Locate the cell with the specified text and output its (x, y) center coordinate. 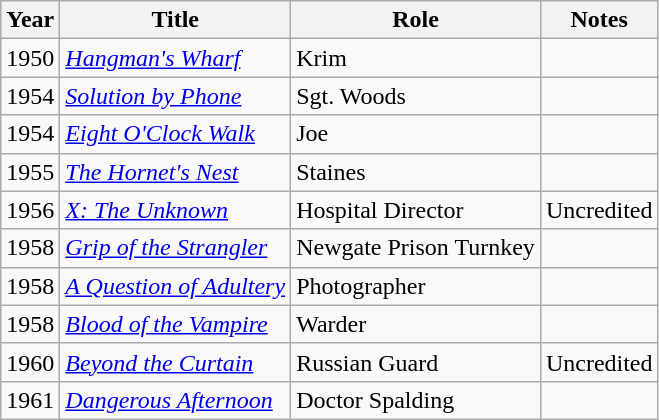
1956 (30, 210)
Solution by Phone (176, 96)
A Question of Adultery (176, 286)
Doctor Spalding (416, 400)
Grip of the Strangler (176, 248)
Staines (416, 172)
Warder (416, 324)
Notes (599, 20)
Blood of the Vampire (176, 324)
Krim (416, 58)
Joe (416, 134)
Newgate Prison Turnkey (416, 248)
X: The Unknown (176, 210)
Photographer (416, 286)
The Hornet's Nest (176, 172)
Sgt. Woods (416, 96)
Title (176, 20)
Hangman's Wharf (176, 58)
Year (30, 20)
1961 (30, 400)
1950 (30, 58)
1955 (30, 172)
1960 (30, 362)
Dangerous Afternoon (176, 400)
Hospital Director (416, 210)
Russian Guard (416, 362)
Eight O'Clock Walk (176, 134)
Beyond the Curtain (176, 362)
Role (416, 20)
